Determine the [x, y] coordinate at the center of the cell enclosing the given text.  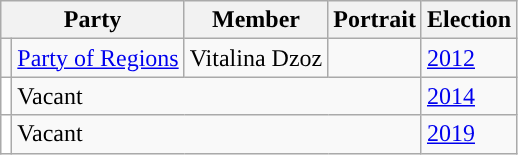
2012 [468, 58]
2019 [468, 134]
Party [92, 20]
Member [256, 20]
Vitalina Dzoz [256, 58]
2014 [468, 96]
Election [468, 20]
Portrait [375, 20]
Party of Regions [98, 58]
